Output the [x, y] coordinate of the center of the cell containing the given text.  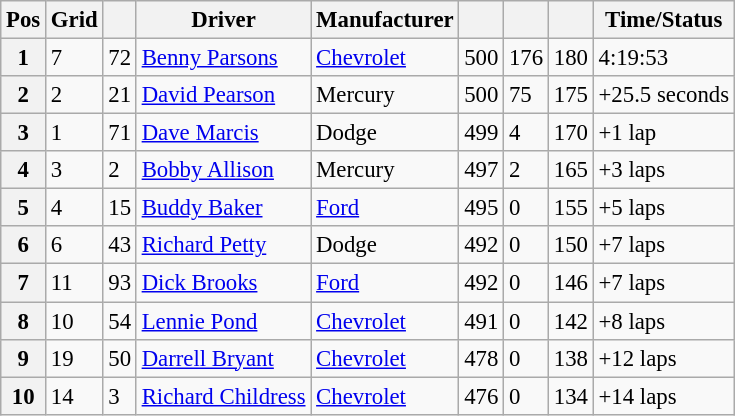
Manufacturer [385, 20]
19 [74, 358]
54 [120, 321]
Grid [74, 20]
Buddy Baker [223, 208]
71 [120, 133]
Lennie Pond [223, 321]
4:19:53 [664, 58]
499 [482, 133]
Darrell Bryant [223, 358]
72 [120, 58]
Dave Marcis [223, 133]
+12 laps [664, 358]
50 [120, 358]
Driver [223, 20]
+5 laps [664, 208]
476 [482, 396]
Richard Childress [223, 396]
11 [74, 283]
150 [570, 245]
Time/Status [664, 20]
5 [24, 208]
+25.5 seconds [664, 95]
146 [570, 283]
David Pearson [223, 95]
15 [120, 208]
478 [482, 358]
8 [24, 321]
Benny Parsons [223, 58]
170 [570, 133]
497 [482, 170]
Dick Brooks [223, 283]
495 [482, 208]
165 [570, 170]
+14 laps [664, 396]
155 [570, 208]
180 [570, 58]
138 [570, 358]
134 [570, 396]
491 [482, 321]
21 [120, 95]
Bobby Allison [223, 170]
14 [74, 396]
93 [120, 283]
142 [570, 321]
+1 lap [664, 133]
Pos [24, 20]
75 [526, 95]
Richard Petty [223, 245]
9 [24, 358]
43 [120, 245]
+3 laps [664, 170]
+8 laps [664, 321]
176 [526, 58]
175 [570, 95]
